Detect which cell encompasses the target text, then output its [x, y] center coordinate. 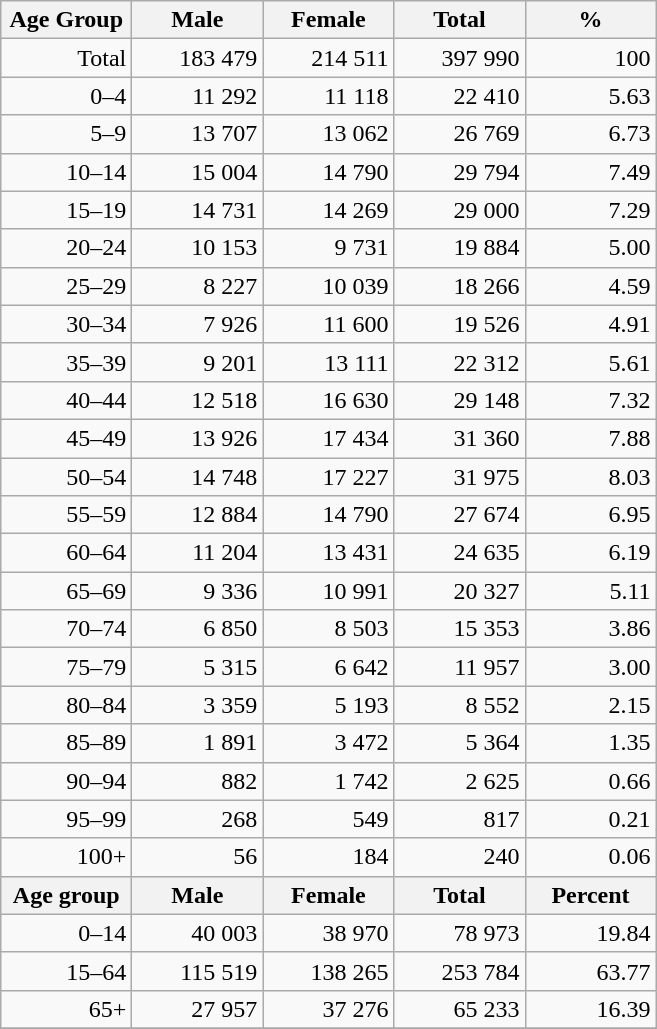
24 635 [460, 553]
38 970 [328, 933]
35–39 [66, 362]
6 642 [328, 667]
100+ [66, 857]
29 794 [460, 172]
13 926 [198, 438]
1 742 [328, 781]
60–64 [66, 553]
14 748 [198, 477]
7 926 [198, 324]
31 360 [460, 438]
22 410 [460, 96]
40–44 [66, 400]
27 957 [198, 1009]
0.06 [590, 857]
19.84 [590, 933]
15 353 [460, 629]
5 364 [460, 743]
11 118 [328, 96]
0–4 [66, 96]
13 062 [328, 134]
17 434 [328, 438]
Age group [66, 895]
27 674 [460, 515]
63.77 [590, 971]
29 148 [460, 400]
13 431 [328, 553]
8.03 [590, 477]
11 292 [198, 96]
7.29 [590, 210]
20 327 [460, 591]
8 552 [460, 705]
10 039 [328, 286]
5.61 [590, 362]
12 884 [198, 515]
397 990 [460, 58]
11 957 [460, 667]
18 266 [460, 286]
2 625 [460, 781]
16.39 [590, 1009]
11 600 [328, 324]
12 518 [198, 400]
15–64 [66, 971]
138 265 [328, 971]
1.35 [590, 743]
14 731 [198, 210]
5.00 [590, 248]
11 204 [198, 553]
Percent [590, 895]
184 [328, 857]
30–34 [66, 324]
7.32 [590, 400]
5 193 [328, 705]
65 233 [460, 1009]
0.21 [590, 819]
15–19 [66, 210]
3 472 [328, 743]
Age Group [66, 20]
0–14 [66, 933]
115 519 [198, 971]
183 479 [198, 58]
5–9 [66, 134]
817 [460, 819]
19 526 [460, 324]
19 884 [460, 248]
55–59 [66, 515]
8 227 [198, 286]
3.86 [590, 629]
10 153 [198, 248]
3.00 [590, 667]
50–54 [66, 477]
70–74 [66, 629]
78 973 [460, 933]
16 630 [328, 400]
3 359 [198, 705]
4.91 [590, 324]
56 [198, 857]
45–49 [66, 438]
65–69 [66, 591]
25–29 [66, 286]
7.49 [590, 172]
214 511 [328, 58]
7.88 [590, 438]
75–79 [66, 667]
6.95 [590, 515]
20–24 [66, 248]
2.15 [590, 705]
37 276 [328, 1009]
100 [590, 58]
9 201 [198, 362]
8 503 [328, 629]
95–99 [66, 819]
85–89 [66, 743]
0.66 [590, 781]
90–94 [66, 781]
240 [460, 857]
15 004 [198, 172]
9 336 [198, 591]
31 975 [460, 477]
268 [198, 819]
549 [328, 819]
65+ [66, 1009]
% [590, 20]
80–84 [66, 705]
10–14 [66, 172]
29 000 [460, 210]
1 891 [198, 743]
4.59 [590, 286]
14 269 [328, 210]
10 991 [328, 591]
6 850 [198, 629]
17 227 [328, 477]
40 003 [198, 933]
9 731 [328, 248]
5 315 [198, 667]
5.63 [590, 96]
22 312 [460, 362]
5.11 [590, 591]
13 707 [198, 134]
6.19 [590, 553]
253 784 [460, 971]
882 [198, 781]
26 769 [460, 134]
13 111 [328, 362]
6.73 [590, 134]
